Determine the [X, Y] coordinate at the center of the cell enclosing the given text.  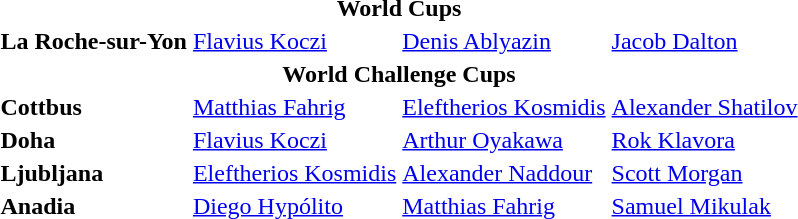
Alexander Naddour [504, 173]
Matthias Fahrig [294, 107]
Denis Ablyazin [504, 41]
Arthur Oyakawa [504, 140]
